Return the [x, y] coordinate for the center point of the cell that contains the specified text.  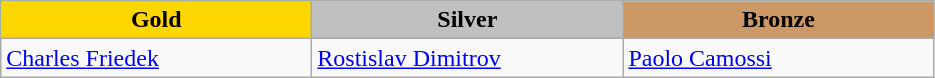
Charles Friedek [156, 58]
Paolo Camossi [778, 58]
Rostislav Dimitrov [468, 58]
Bronze [778, 20]
Silver [468, 20]
Gold [156, 20]
